Search for the cell housing the specified text and yield its (x, y) center coordinate. 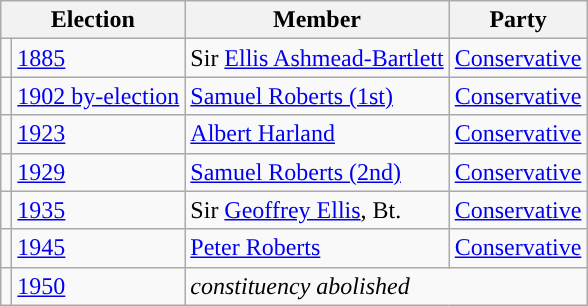
Member (317, 20)
1902 by-election (98, 96)
Samuel Roberts (2nd) (317, 172)
1935 (98, 210)
Peter Roberts (317, 248)
1923 (98, 134)
Election (93, 20)
1929 (98, 172)
Sir Geoffrey Ellis, Bt. (317, 210)
constituency abolished (386, 286)
Party (518, 20)
1885 (98, 58)
Albert Harland (317, 134)
Sir Ellis Ashmead-Bartlett (317, 58)
1950 (98, 286)
Samuel Roberts (1st) (317, 96)
1945 (98, 248)
